Output the [X, Y] coordinate of the center of the cell containing the given text.  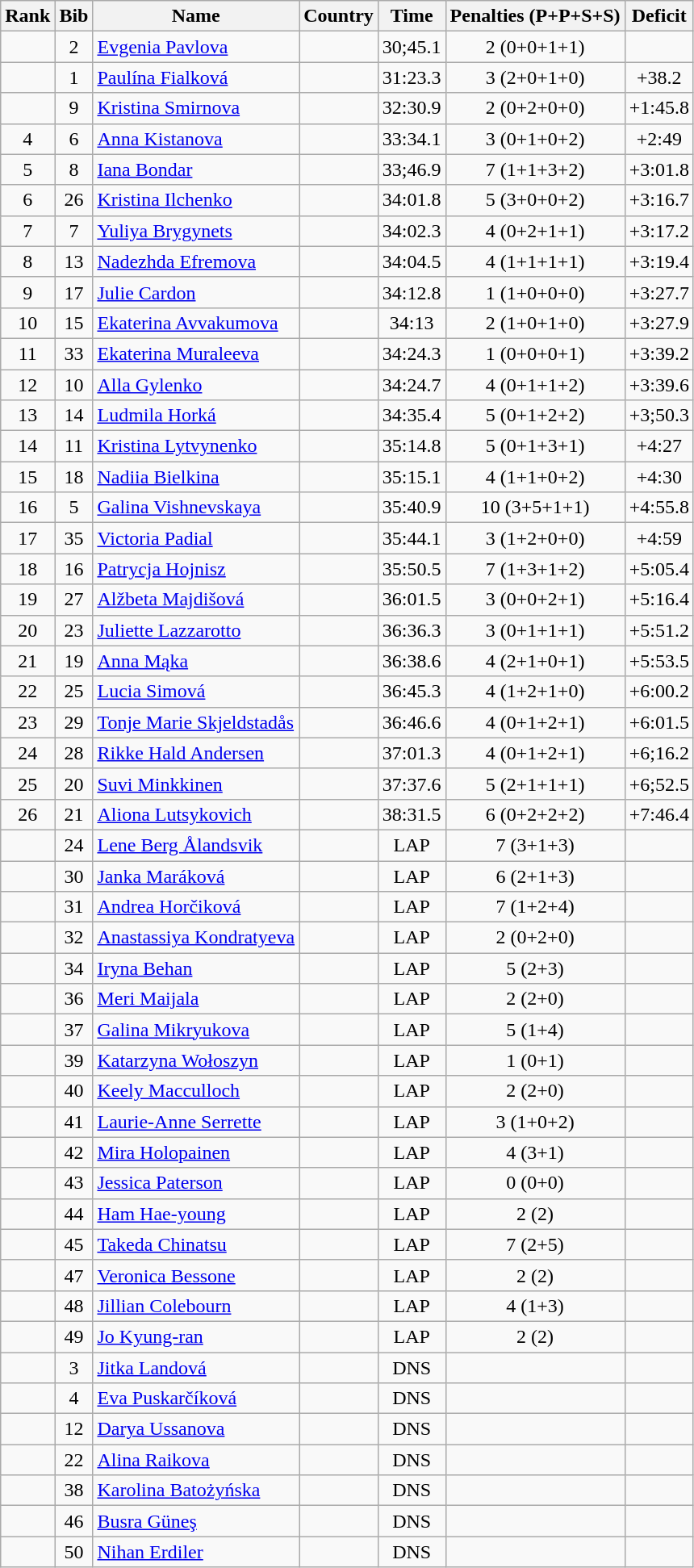
Iryna Behan [196, 968]
+3:17.2 [658, 231]
40 [74, 1091]
Kristina Smirnova [196, 108]
38:31.5 [412, 814]
+4:30 [658, 477]
4 (3+1) [535, 1152]
+3:27.7 [658, 292]
4 (1+3) [535, 1306]
5 (2+3) [535, 968]
Juliette Lazzarotto [196, 630]
Tonje Marie Skjeldstadås [196, 722]
Jo Kyung-ran [196, 1336]
36:36.3 [412, 630]
37:01.3 [412, 753]
Bib [74, 16]
31:23.3 [412, 77]
+3:39.6 [658, 385]
7 (1+3+1+2) [535, 569]
Ham Hae-young [196, 1214]
Julie Cardon [196, 292]
Lucia Simová [196, 692]
+5:53.5 [658, 661]
+5:51.2 [658, 630]
Paulína Fialková [196, 77]
Kristina Ilchenko [196, 200]
43 [74, 1183]
Ludmila Horká [196, 416]
2 (1+0+1+0) [535, 323]
34 [74, 968]
3 (2+0+1+0) [535, 77]
+6:01.5 [658, 722]
Time [412, 16]
5 (2+1+1+1) [535, 784]
Galina Vishnevskaya [196, 508]
+4:27 [658, 446]
Alžbeta Majdišová [196, 600]
Evgenia Pavlova [196, 47]
Meri Maijala [196, 999]
33 [74, 353]
Jitka Landová [196, 1368]
29 [74, 722]
+4:59 [658, 538]
2 (0+2+0) [535, 938]
Patrycja Hojnisz [196, 569]
Yuliya Brygynets [196, 231]
45 [74, 1244]
+38.2 [658, 77]
7 (2+5) [535, 1244]
2 (0+0+1+1) [535, 47]
42 [74, 1152]
+3:19.4 [658, 261]
+3;50.3 [658, 416]
+7:46.4 [658, 814]
Darya Ussanova [196, 1429]
7 (1+2+4) [535, 907]
Alla Gylenko [196, 385]
31 [74, 907]
Country [339, 16]
0 (0+0) [535, 1183]
34:04.5 [412, 261]
Anna Mąka [196, 661]
Veronica Bessone [196, 1275]
46 [74, 1521]
34:13 [412, 323]
3 (0+1+0+2) [535, 139]
4 (1+1+1+1) [535, 261]
30;45.1 [412, 47]
Lene Berg Ålandsvik [196, 845]
Ekaterina Muraleeva [196, 353]
34:24.3 [412, 353]
Karolina Batożyńska [196, 1491]
37:37.6 [412, 784]
Keely Macculloch [196, 1091]
Katarzyna Wołoszyn [196, 1060]
Busra Güneş [196, 1521]
36:38.6 [412, 661]
30 [74, 876]
Iana Bondar [196, 169]
5 (0+1+2+2) [535, 416]
+3:01.8 [658, 169]
Deficit [658, 16]
Kristina Lytvynenko [196, 446]
32:30.9 [412, 108]
5 (0+1+3+1) [535, 446]
7 (1+1+3+2) [535, 169]
+4:55.8 [658, 508]
4 (0+2+1+1) [535, 231]
28 [74, 753]
Takeda Chinatsu [196, 1244]
35:40.9 [412, 508]
35:50.5 [412, 569]
5 (3+0+0+2) [535, 200]
3 (0+0+2+1) [535, 600]
Nadezhda Efremova [196, 261]
47 [74, 1275]
33;46.9 [412, 169]
38 [74, 1491]
Anna Kistanova [196, 139]
39 [74, 1060]
4 (1+1+0+2) [535, 477]
+6;16.2 [658, 753]
41 [74, 1122]
Andrea Horčiková [196, 907]
48 [74, 1306]
4 (0+1+1+2) [535, 385]
7 (3+1+3) [535, 845]
+5:16.4 [658, 600]
Laurie-Anne Serrette [196, 1122]
6 (0+2+2+2) [535, 814]
49 [74, 1336]
27 [74, 600]
36:01.5 [412, 600]
Rikke Hald Andersen [196, 753]
+1:45.8 [658, 108]
32 [74, 938]
2 (0+2+0+0) [535, 108]
Victoria Padial [196, 538]
1 (1+0+0+0) [535, 292]
1 (0+1) [535, 1060]
Aliona Lutsykovich [196, 814]
34:12.8 [412, 292]
10 (3+5+1+1) [535, 508]
35:14.8 [412, 446]
+5:05.4 [658, 569]
+3:27.9 [658, 323]
+2:49 [658, 139]
35:15.1 [412, 477]
Mira Holopainen [196, 1152]
3 (1+0+2) [535, 1122]
35:44.1 [412, 538]
3 (1+2+0+0) [535, 538]
4 (1+2+1+0) [535, 692]
50 [74, 1552]
Rank [27, 16]
Galina Mikryukova [196, 1030]
36:46.6 [412, 722]
34:01.8 [412, 200]
34:35.4 [412, 416]
Name [196, 16]
Suvi Minkkinen [196, 784]
36:45.3 [412, 692]
Nihan Erdiler [196, 1552]
6 (2+1+3) [535, 876]
Penalties (P+P+S+S) [535, 16]
Janka Maráková [196, 876]
Alina Raikova [196, 1460]
34:24.7 [412, 385]
Jessica Paterson [196, 1183]
+3:16.7 [658, 200]
1 (0+0+0+1) [535, 353]
3 (0+1+1+1) [535, 630]
Eva Puskarčíková [196, 1399]
Jillian Colebourn [196, 1306]
36 [74, 999]
5 (1+4) [535, 1030]
+6;52.5 [658, 784]
+6:00.2 [658, 692]
+3:39.2 [658, 353]
4 (2+1+0+1) [535, 661]
44 [74, 1214]
2 [74, 47]
Anastassiya Kondratyeva [196, 938]
33:34.1 [412, 139]
Ekaterina Avvakumova [196, 323]
35 [74, 538]
Nadiia Bielkina [196, 477]
37 [74, 1030]
3 [74, 1368]
1 [74, 77]
34:02.3 [412, 231]
